Return the (X, Y) coordinate for the center point of the cell that contains the specified text.  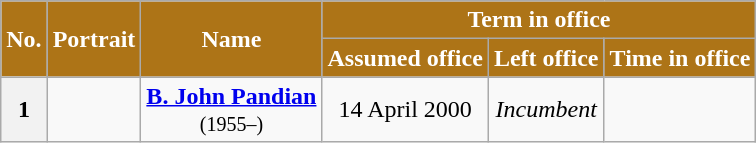
Time in office (680, 58)
No. (24, 39)
1 (24, 110)
Incumbent (546, 110)
B. John Pandian(1955–) (232, 110)
Term in office (539, 20)
14 April 2000 (405, 110)
Name (232, 39)
Assumed office (405, 58)
Portrait (94, 39)
Left office (546, 58)
